Return the (x, y) coordinate for the center point of the cell that contains the specified text.  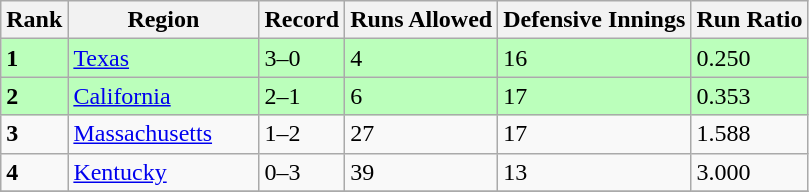
2 (34, 96)
1–2 (302, 134)
Massachusetts (164, 134)
3–0 (302, 58)
Defensive Innings (594, 20)
39 (422, 172)
Rank (34, 20)
13 (594, 172)
0–3 (302, 172)
1.588 (750, 134)
Kentucky (164, 172)
1 (34, 58)
3 (34, 134)
27 (422, 134)
2–1 (302, 96)
0.250 (750, 58)
3.000 (750, 172)
0.353 (750, 96)
Run Ratio (750, 20)
Region (164, 20)
6 (422, 96)
California (164, 96)
Texas (164, 58)
Runs Allowed (422, 20)
Record (302, 20)
16 (594, 58)
